Capture the cell that displays the provided text and extract its [X, Y] central coordinate. 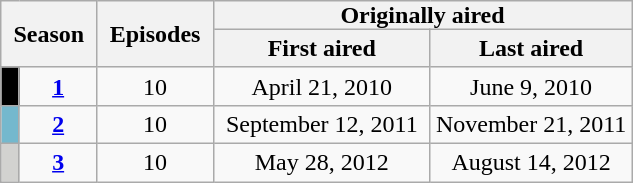
August 14, 2012 [530, 162]
1 [58, 86]
3 [58, 162]
Last aired [530, 48]
November 21, 2011 [530, 124]
Originally aired [422, 15]
September 12, 2011 [322, 124]
May 28, 2012 [322, 162]
April 21, 2010 [322, 86]
First aired [322, 48]
Episodes [155, 34]
Season [49, 34]
2 [58, 124]
June 9, 2010 [530, 86]
